Provide the (x, y) coordinate of the cell's center where the given text is located.  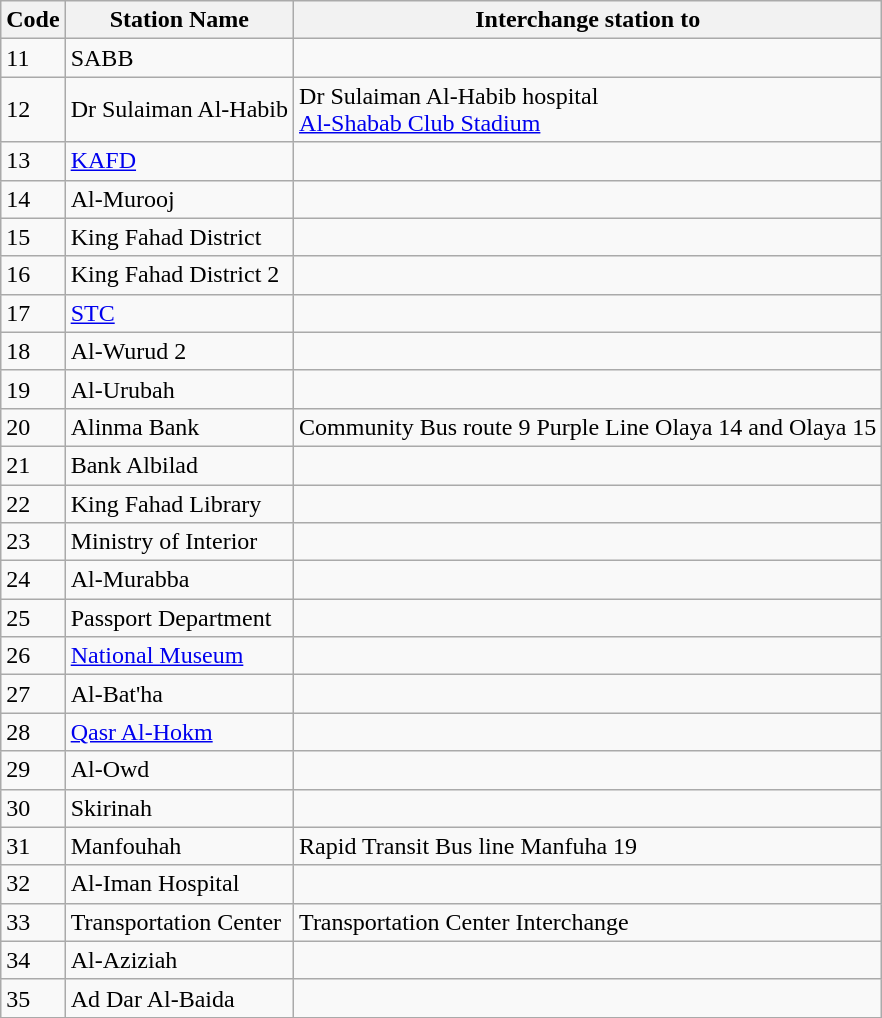
22 (33, 503)
30 (33, 808)
Rapid Transit Bus line Manfuha 19 (588, 846)
27 (33, 694)
Bank Albilad (179, 465)
King Fahad Library (179, 503)
11 (33, 58)
STC (179, 313)
26 (33, 656)
King Fahad District (179, 237)
35 (33, 998)
Code (33, 20)
25 (33, 618)
Dr Sulaiman Al-Habib hospitalAl-Shabab Club Stadium (588, 110)
Dr Sulaiman Al-Habib (179, 110)
Ministry of Interior (179, 542)
17 (33, 313)
Al-Murabba (179, 580)
Al-Urubah (179, 389)
KAFD (179, 161)
32 (33, 884)
21 (33, 465)
Al-Iman Hospital (179, 884)
16 (33, 275)
Al-Murooj (179, 199)
29 (33, 770)
19 (33, 389)
34 (33, 960)
Al-Owd (179, 770)
Al-Bat'ha (179, 694)
National Museum (179, 656)
Transportation Center Interchange (588, 922)
33 (33, 922)
Interchange station to (588, 20)
13 (33, 161)
Skirinah (179, 808)
14 (33, 199)
King Fahad District 2 (179, 275)
Al-Aziziah (179, 960)
Community Bus route 9 Purple Line Olaya 14 and Olaya 15 (588, 427)
28 (33, 732)
31 (33, 846)
SABB (179, 58)
Manfouhah (179, 846)
18 (33, 351)
Qasr Al-Hokm (179, 732)
Ad Dar Al-Baida (179, 998)
Transportation Center (179, 922)
Passport Department (179, 618)
Alinma Bank (179, 427)
Station Name (179, 20)
15 (33, 237)
12 (33, 110)
24 (33, 580)
20 (33, 427)
23 (33, 542)
Al-Wurud 2 (179, 351)
